From the cell containing the given text, extract its center point as (X, Y) coordinate. 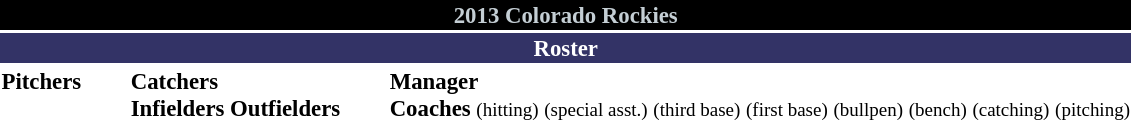
Roster (566, 48)
2013 Colorado Rockies (566, 15)
